From the cell containing the given text, extract its center point as [X, Y] coordinate. 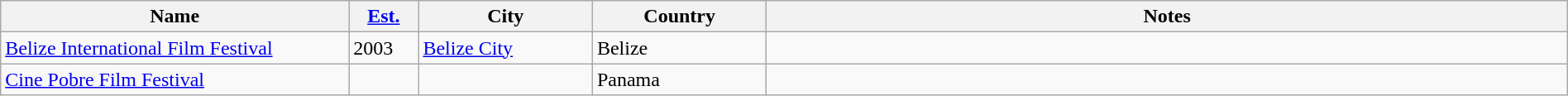
Belize International Film Festival [175, 48]
Country [679, 17]
Panama [679, 79]
Belize City [505, 48]
Name [175, 17]
Est. [384, 17]
City [505, 17]
2003 [384, 48]
Notes [1167, 17]
Belize [679, 48]
Cine Pobre Film Festival [175, 79]
